Detect which cell encompasses the target text, then output its [x, y] center coordinate. 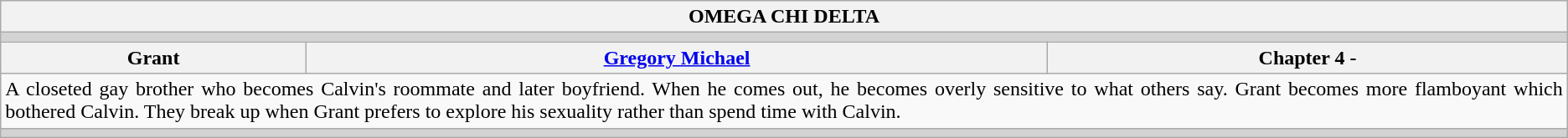
OMEGA CHI DELTA [784, 17]
Grant [154, 58]
Chapter 4 - [1308, 58]
Gregory Michael [677, 58]
